Extract the (X, Y) coordinate from the center of the cell holding the provided text.  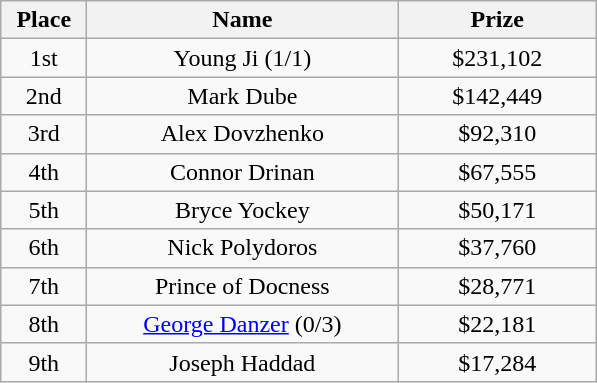
$22,181 (498, 324)
Mark Dube (242, 96)
$92,310 (498, 134)
$50,171 (498, 210)
4th (44, 172)
6th (44, 248)
Connor Drinan (242, 172)
Bryce Yockey (242, 210)
Prince of Docness (242, 286)
Place (44, 20)
2nd (44, 96)
$37,760 (498, 248)
Prize (498, 20)
$142,449 (498, 96)
7th (44, 286)
$67,555 (498, 172)
3rd (44, 134)
$28,771 (498, 286)
8th (44, 324)
Joseph Haddad (242, 362)
9th (44, 362)
Nick Polydoros (242, 248)
$17,284 (498, 362)
1st (44, 58)
$231,102 (498, 58)
Name (242, 20)
Alex Dovzhenko (242, 134)
George Danzer (0/3) (242, 324)
Young Ji (1/1) (242, 58)
5th (44, 210)
